Identify which cell holds the provided text, then report its (x, y) central coordinate. 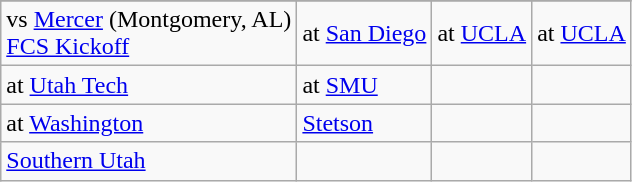
vs Mercer (Montgomery, AL)FCS Kickoff (149, 34)
at Washington (149, 123)
at San Diego (364, 34)
Southern Utah (149, 161)
at Utah Tech (149, 85)
Stetson (364, 123)
at SMU (364, 85)
